Capture the cell that displays the provided text and extract its [x, y] central coordinate. 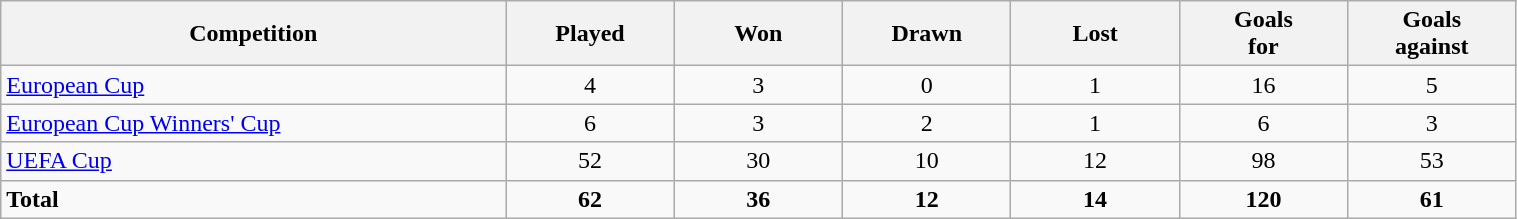
0 [927, 85]
Won [758, 34]
UEFA Cup [254, 161]
62 [590, 199]
10 [927, 161]
Competition [254, 34]
2 [927, 123]
Lost [1095, 34]
Goalsfor [1263, 34]
Drawn [927, 34]
Goalsagainst [1432, 34]
4 [590, 85]
98 [1263, 161]
14 [1095, 199]
16 [1263, 85]
53 [1432, 161]
61 [1432, 199]
30 [758, 161]
European Cup [254, 85]
European Cup Winners' Cup [254, 123]
5 [1432, 85]
Total [254, 199]
Played [590, 34]
120 [1263, 199]
36 [758, 199]
52 [590, 161]
